Return (X, Y) of the center of cell containing provided text 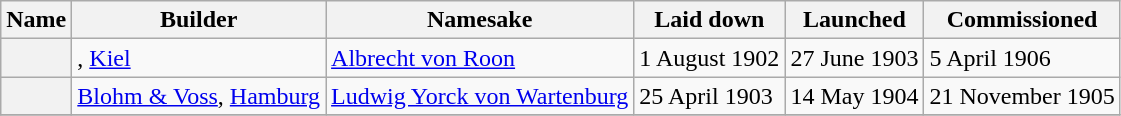
, Kiel (199, 58)
21 November 1905 (1022, 96)
Name (36, 20)
Blohm & Voss, Hamburg (199, 96)
Laid down (710, 20)
14 May 1904 (854, 96)
1 August 1902 (710, 58)
Commissioned (1022, 20)
Namesake (480, 20)
5 April 1906 (1022, 58)
Builder (199, 20)
27 June 1903 (854, 58)
Ludwig Yorck von Wartenburg (480, 96)
Albrecht von Roon (480, 58)
25 April 1903 (710, 96)
Launched (854, 20)
